Search for the cell housing the specified text and yield its [X, Y] center coordinate. 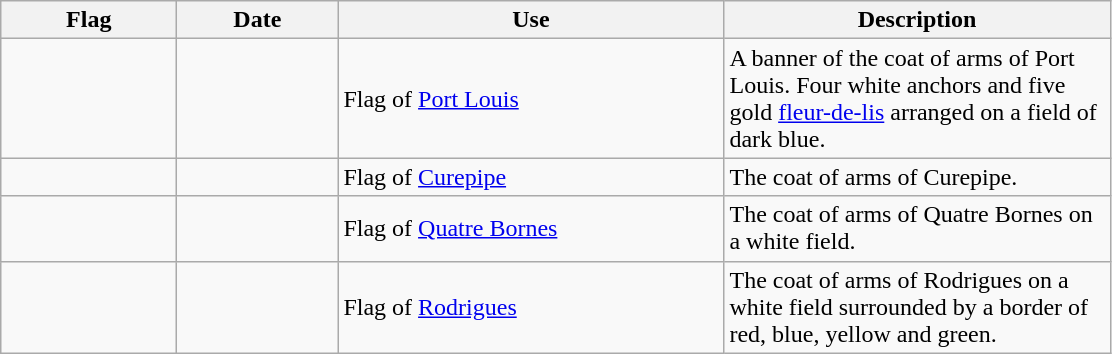
A banner of the coat of arms of Port Louis. Four white anchors and five gold fleur-de-lis arranged on a field of dark blue. [917, 98]
Flag of Quatre Bornes [531, 228]
Flag [89, 20]
Flag of Curepipe [531, 177]
The coat of arms of Quatre Bornes on a white field. [917, 228]
Description [917, 20]
Use [531, 20]
Flag of Rodrigues [531, 307]
The coat of arms of Curepipe. [917, 177]
Date [258, 20]
Flag of Port Louis [531, 98]
The coat of arms of Rodrigues on a white field surrounded by a border of red, blue, yellow and green. [917, 307]
